From the cell containing the given text, extract its center point as (x, y) coordinate. 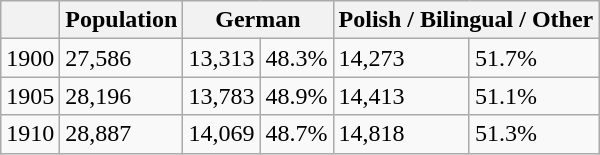
Polish / Bilingual / Other (466, 20)
28,887 (122, 134)
48.9% (296, 96)
14,818 (401, 134)
1910 (30, 134)
Population (122, 20)
13,313 (222, 58)
14,273 (401, 58)
14,069 (222, 134)
27,586 (122, 58)
28,196 (122, 96)
German (258, 20)
51.7% (534, 58)
51.1% (534, 96)
1900 (30, 58)
1905 (30, 96)
48.7% (296, 134)
51.3% (534, 134)
14,413 (401, 96)
13,783 (222, 96)
48.3% (296, 58)
